Capture the cell that displays the provided text and extract its (X, Y) central coordinate. 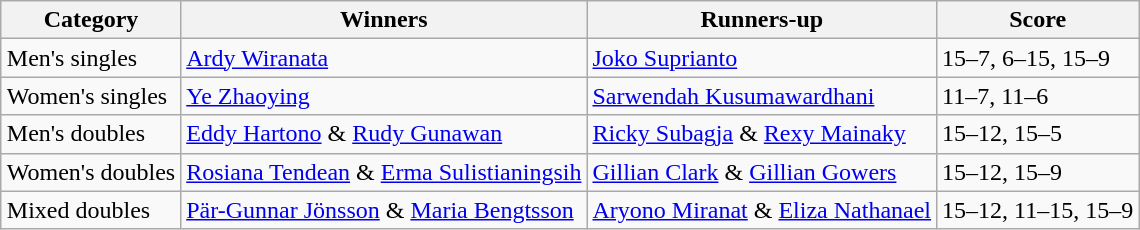
Winners (384, 20)
Category (90, 20)
Score (1038, 20)
Gillian Clark & Gillian Gowers (762, 172)
15–7, 6–15, 15–9 (1038, 58)
15–12, 15–9 (1038, 172)
Ricky Subagja & Rexy Mainaky (762, 134)
Women's doubles (90, 172)
Pär-Gunnar Jönsson & Maria Bengtsson (384, 210)
Ye Zhaoying (384, 96)
Mixed doubles (90, 210)
Men's doubles (90, 134)
Men's singles (90, 58)
Sarwendah Kusumawardhani (762, 96)
15–12, 11–15, 15–9 (1038, 210)
Eddy Hartono & Rudy Gunawan (384, 134)
Rosiana Tendean & Erma Sulistianingsih (384, 172)
Women's singles (90, 96)
15–12, 15–5 (1038, 134)
Runners-up (762, 20)
Joko Suprianto (762, 58)
11–7, 11–6 (1038, 96)
Ardy Wiranata (384, 58)
Aryono Miranat & Eliza Nathanael (762, 210)
